Pinpoint the cell where the given text exists, returning its (x, y) midpoint coordinate. 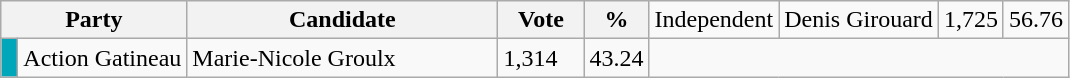
Marie-Nicole Groulx (342, 58)
1,314 (541, 58)
Independent (714, 20)
Candidate (342, 20)
Party (94, 20)
% (616, 20)
Vote (541, 20)
Denis Girouard (859, 20)
1,725 (970, 20)
43.24 (616, 58)
Action Gatineau (102, 58)
56.76 (1036, 20)
